Return (x, y) of the center of cell containing provided text 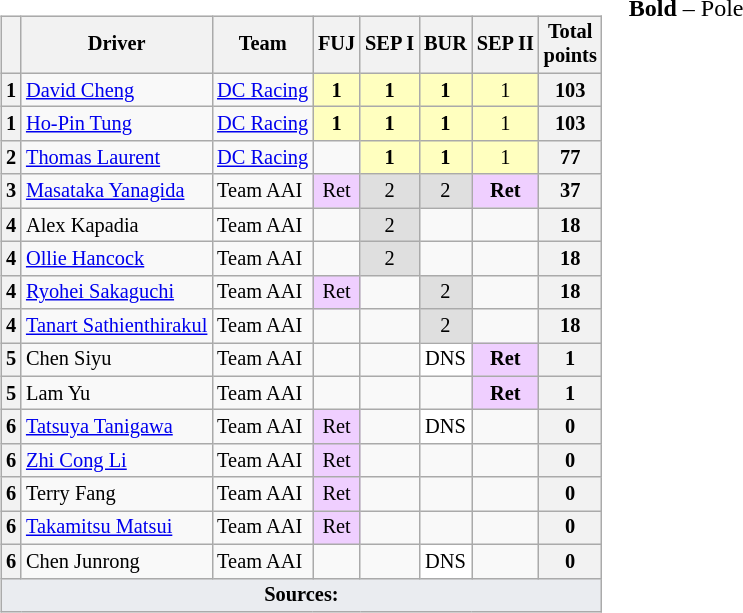
Sources: (301, 595)
Chen Siyu (116, 360)
37 (570, 191)
SEP II (506, 45)
FUJ (336, 45)
Ollie Hancock (116, 259)
Alex Kapadia (116, 225)
Tatsuya Tanigawa (116, 427)
3 (11, 191)
Ho-Pin Tung (116, 124)
BUR (446, 45)
77 (570, 158)
Masataka Yanagida (116, 191)
Team (262, 45)
Chen Junrong (116, 561)
Driver (116, 45)
Terry Fang (116, 494)
Ryohei Sakaguchi (116, 292)
David Cheng (116, 90)
SEP I (390, 45)
Totalpoints (570, 45)
Takamitsu Matsui (116, 528)
Lam Yu (116, 393)
Thomas Laurent (116, 158)
Tanart Sathienthirakul (116, 326)
Zhi Cong Li (116, 461)
